Provide the [x, y] coordinate of the cell's center where the given text is located.  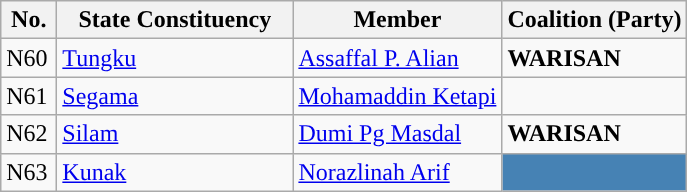
Mohamaddin Ketapi [398, 96]
Member [398, 20]
Dumi Pg Masdal [398, 134]
State Constituency [175, 20]
Assaffal P. Alian [398, 58]
N60 [29, 58]
Silam [175, 134]
No. [29, 20]
N63 [29, 172]
Segama [175, 96]
Norazlinah Arif [398, 172]
N61 [29, 96]
N62 [29, 134]
Coalition (Party) [594, 20]
Kunak [175, 172]
Tungku [175, 58]
